Pinpoint the cell where the given text exists, returning its [x, y] midpoint coordinate. 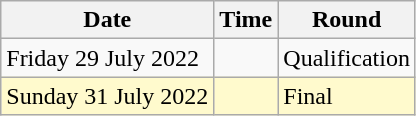
Round [347, 20]
Time [246, 20]
Qualification [347, 58]
Final [347, 96]
Sunday 31 July 2022 [108, 96]
Date [108, 20]
Friday 29 July 2022 [108, 58]
